Pinpoint the cell where the given text exists, returning its (x, y) midpoint coordinate. 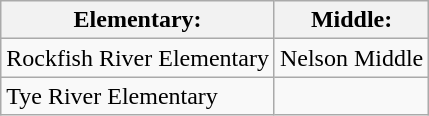
Middle: (351, 20)
Elementary: (138, 20)
Nelson Middle (351, 58)
Rockfish River Elementary (138, 58)
Tye River Elementary (138, 96)
